Return [x, y] of the center of cell containing provided text 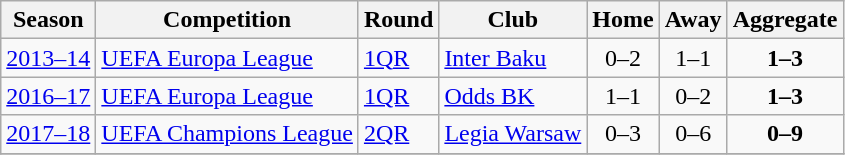
0–6 [693, 134]
Home [623, 20]
0–9 [785, 134]
Legia Warsaw [513, 134]
Season [48, 20]
UEFA Champions League [228, 134]
2013–14 [48, 58]
0–3 [623, 134]
Odds BK [513, 96]
2017–18 [48, 134]
Competition [228, 20]
Aggregate [785, 20]
2016–17 [48, 96]
Away [693, 20]
Inter Baku [513, 58]
Round [398, 20]
2QR [398, 134]
Club [513, 20]
